Determine the [x, y] coordinate at the center of the cell enclosing the given text.  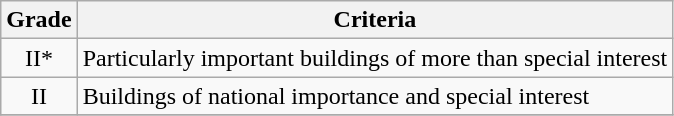
Criteria [375, 20]
Grade [39, 20]
Buildings of national importance and special interest [375, 96]
Particularly important buildings of more than special interest [375, 58]
II* [39, 58]
II [39, 96]
